Detect which cell encompasses the target text, then output its (X, Y) center coordinate. 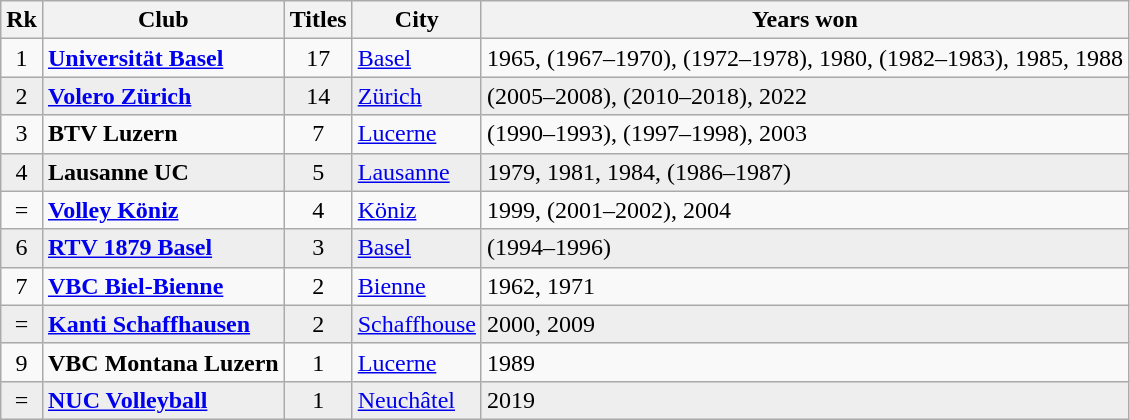
17 (318, 58)
1962, 1971 (804, 286)
RTV 1879 Basel (163, 248)
(1994–1996) (804, 248)
6 (22, 248)
Club (163, 20)
5 (318, 172)
Volley Köniz (163, 210)
Neuchâtel (416, 400)
(2005–2008), (2010–2018), 2022 (804, 96)
2000, 2009 (804, 324)
Titles (318, 20)
1999, (2001–2002), 2004 (804, 210)
Bienne (416, 286)
Lausanne (416, 172)
Rk (22, 20)
NUC Volleyball (163, 400)
Volero Zürich (163, 96)
14 (318, 96)
BTV Luzern (163, 134)
Years won (804, 20)
Kanti Schaffhausen (163, 324)
Schaffhouse (416, 324)
(1990–1993), (1997–1998), 2003 (804, 134)
VBC Biel-Bienne (163, 286)
1989 (804, 362)
1965, (1967–1970), (1972–1978), 1980, (1982–1983), 1985, 1988 (804, 58)
Universität Basel (163, 58)
Zürich (416, 96)
1979, 1981, 1984, (1986–1987) (804, 172)
City (416, 20)
VBC Montana Luzern (163, 362)
2019 (804, 400)
9 (22, 362)
Köniz (416, 210)
Lausanne UC (163, 172)
